Return the [x, y] coordinate for the center point of the cell that contains the specified text.  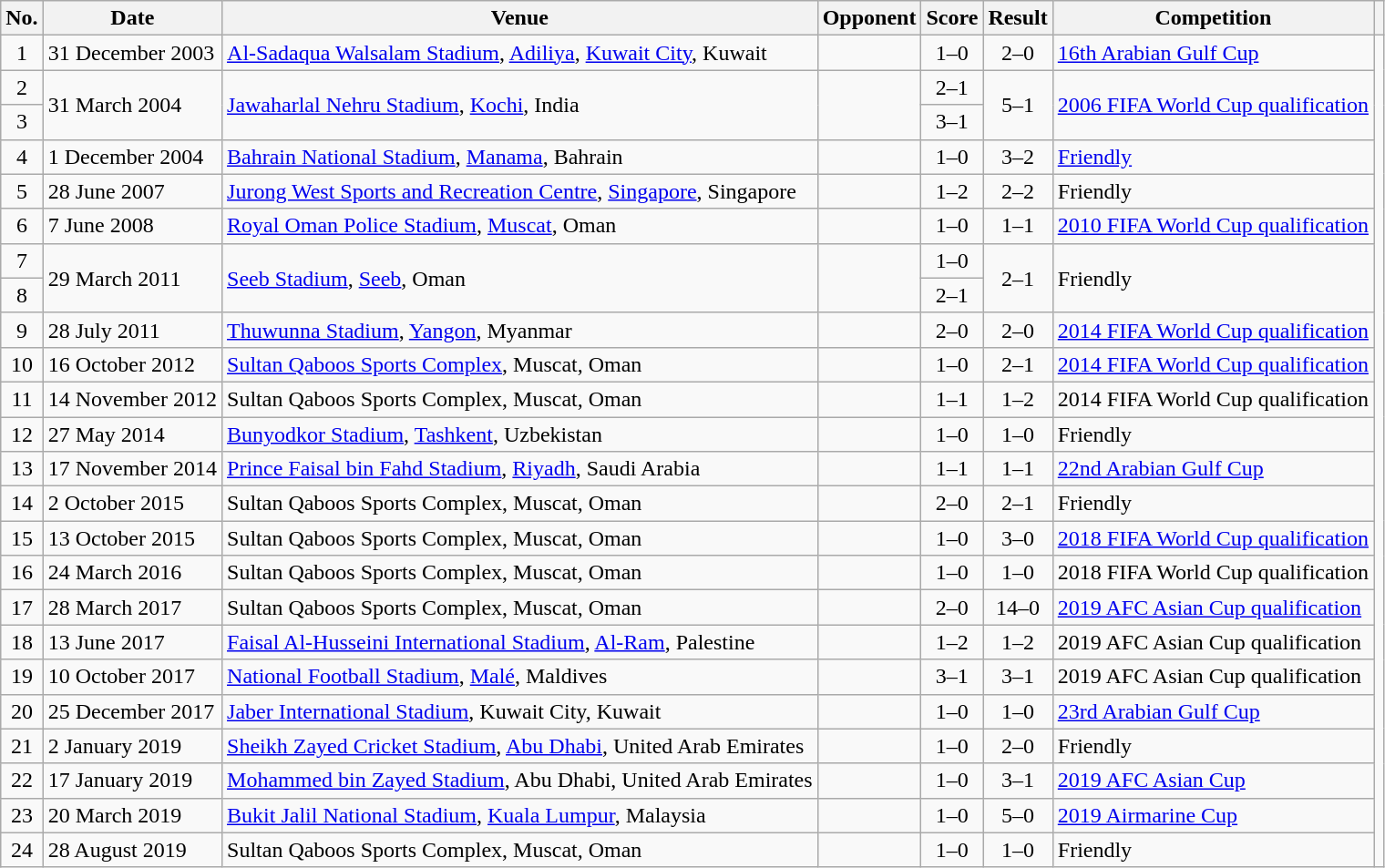
3–2 [1018, 157]
5–1 [1018, 105]
22nd Arabian Gulf Cup [1213, 469]
31 March 2004 [132, 105]
23rd Arabian Gulf Cup [1213, 711]
1 December 2004 [132, 157]
Bunyodkor Stadium, Tashkent, Uzbekistan [520, 434]
Al-Sadaqua Walsalam Stadium, Adiliya, Kuwait City, Kuwait [520, 53]
11 [22, 399]
25 December 2017 [132, 711]
Jawaharlal Nehru Stadium, Kochi, India [520, 105]
5–0 [1018, 815]
14 [22, 504]
Faisal Al-Husseini International Stadium, Al-Ram, Palestine [520, 642]
8 [22, 295]
28 June 2007 [132, 191]
Score [952, 18]
10 [22, 364]
16th Arabian Gulf Cup [1213, 53]
Mohammed bin Zayed Stadium, Abu Dhabi, United Arab Emirates [520, 781]
16 October 2012 [132, 364]
31 December 2003 [132, 53]
Date [132, 18]
Competition [1213, 18]
20 [22, 711]
Prince Faisal bin Fahd Stadium, Riyadh, Saudi Arabia [520, 469]
29 March 2011 [132, 278]
14–0 [1018, 608]
2019 AFC Asian Cup [1213, 781]
7 [22, 260]
Sheikh Zayed Cricket Stadium, Abu Dhabi, United Arab Emirates [520, 746]
3 [22, 122]
22 [22, 781]
2 [22, 87]
10 October 2017 [132, 677]
28 March 2017 [132, 608]
2006 FIFA World Cup qualification [1213, 105]
21 [22, 746]
27 May 2014 [132, 434]
7 June 2008 [132, 226]
1 [22, 53]
15 [22, 538]
5 [22, 191]
3–0 [1018, 538]
13 June 2017 [132, 642]
Opponent [869, 18]
20 March 2019 [132, 815]
24 [22, 850]
Result [1018, 18]
17 [22, 608]
4 [22, 157]
18 [22, 642]
17 January 2019 [132, 781]
2010 FIFA World Cup qualification [1213, 226]
12 [22, 434]
2 October 2015 [132, 504]
National Football Stadium, Malé, Maldives [520, 677]
16 [22, 573]
Seeb Stadium, Seeb, Oman [520, 278]
9 [22, 330]
14 November 2012 [132, 399]
19 [22, 677]
17 November 2014 [132, 469]
2–2 [1018, 191]
Venue [520, 18]
23 [22, 815]
No. [22, 18]
Jurong West Sports and Recreation Centre, Singapore, Singapore [520, 191]
Bahrain National Stadium, Manama, Bahrain [520, 157]
Royal Oman Police Stadium, Muscat, Oman [520, 226]
13 [22, 469]
28 August 2019 [132, 850]
Thuwunna Stadium, Yangon, Myanmar [520, 330]
6 [22, 226]
2 January 2019 [132, 746]
24 March 2016 [132, 573]
13 October 2015 [132, 538]
28 July 2011 [132, 330]
Jaber International Stadium, Kuwait City, Kuwait [520, 711]
2019 Airmarine Cup [1213, 815]
Bukit Jalil National Stadium, Kuala Lumpur, Malaysia [520, 815]
